Pinpoint the cell where the given text exists, returning its (X, Y) midpoint coordinate. 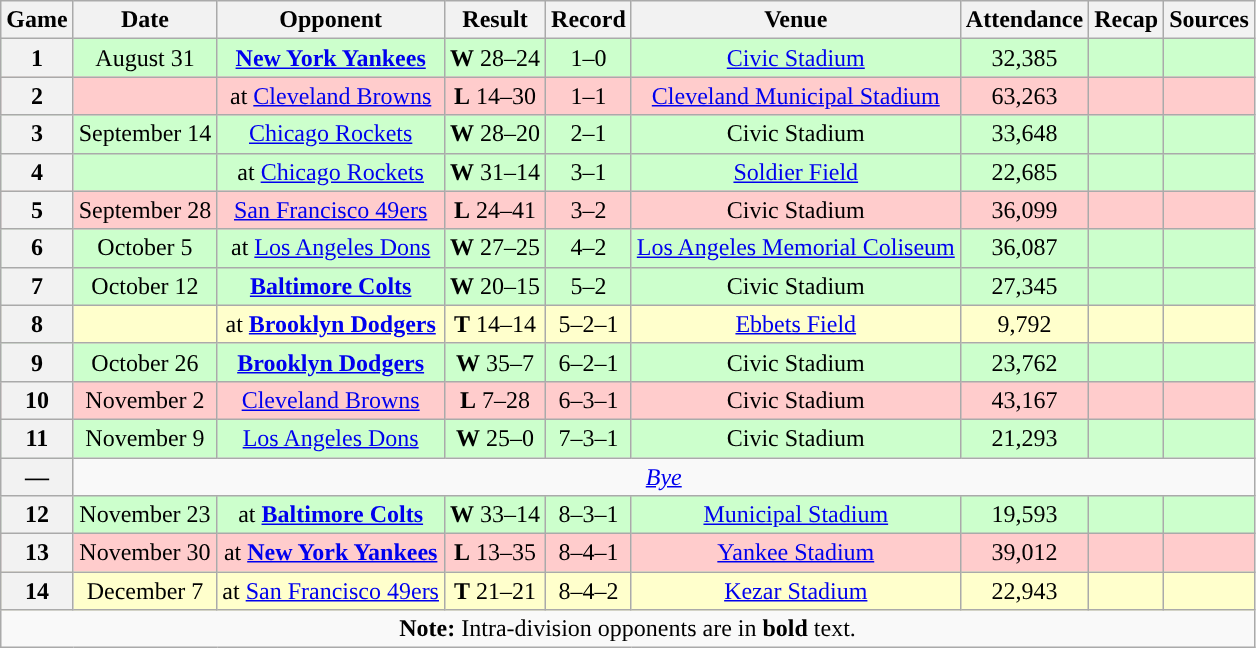
L 13–35 (494, 553)
Cleveland Municipal Stadium (796, 96)
San Francisco 49ers (331, 210)
T 14–14 (494, 324)
43,167 (1024, 400)
1–0 (589, 58)
32,385 (1024, 58)
Cleveland Browns (331, 400)
2–1 (589, 134)
at San Francisco 49ers (331, 591)
L 7–28 (494, 400)
5 (37, 210)
September 28 (145, 210)
9,792 (1024, 324)
September 14 (145, 134)
4 (37, 172)
8 (37, 324)
6–3–1 (589, 400)
8–3–1 (589, 515)
at New York Yankees (331, 553)
L 24–41 (494, 210)
2 (37, 96)
Kezar Stadium (796, 591)
27,345 (1024, 286)
November 2 (145, 400)
T 21–21 (494, 591)
November 9 (145, 438)
W 28–20 (494, 134)
8–4–1 (589, 553)
39,012 (1024, 553)
Recap (1126, 20)
1 (37, 58)
7–3–1 (589, 438)
Yankee Stadium (796, 553)
Los Angeles Dons (331, 438)
9 (37, 362)
W 28–24 (494, 58)
63,263 (1024, 96)
W 20–15 (494, 286)
4–2 (589, 248)
22,943 (1024, 591)
11 (37, 438)
at Baltimore Colts (331, 515)
Game (37, 20)
21,293 (1024, 438)
at Cleveland Browns (331, 96)
23,762 (1024, 362)
at Chicago Rockets (331, 172)
6–2–1 (589, 362)
14 (37, 591)
W 27–25 (494, 248)
W 33–14 (494, 515)
November 23 (145, 515)
Attendance (1024, 20)
Chicago Rockets (331, 134)
33,648 (1024, 134)
Los Angeles Memorial Coliseum (796, 248)
1–1 (589, 96)
L 14–30 (494, 96)
Brooklyn Dodgers (331, 362)
November 30 (145, 553)
Date (145, 20)
Venue (796, 20)
W 25–0 (494, 438)
October 12 (145, 286)
Municipal Stadium (796, 515)
Bye (664, 477)
5–2 (589, 286)
8–4–2 (589, 591)
Baltimore Colts (331, 286)
— (37, 477)
Ebbets Field (796, 324)
3–1 (589, 172)
7 (37, 286)
October 26 (145, 362)
Result (494, 20)
6 (37, 248)
36,087 (1024, 248)
36,099 (1024, 210)
Sources (1210, 20)
Soldier Field (796, 172)
August 31 (145, 58)
at Los Angeles Dons (331, 248)
13 (37, 553)
10 (37, 400)
December 7 (145, 591)
Opponent (331, 20)
October 5 (145, 248)
New York Yankees (331, 58)
W 35–7 (494, 362)
W 31–14 (494, 172)
3–2 (589, 210)
19,593 (1024, 515)
Record (589, 20)
Note: Intra-division opponents are in bold text. (628, 629)
22,685 (1024, 172)
at Brooklyn Dodgers (331, 324)
3 (37, 134)
5–2–1 (589, 324)
12 (37, 515)
